Scan for the cell matching the given text and deliver its [X, Y] coordinate at center. 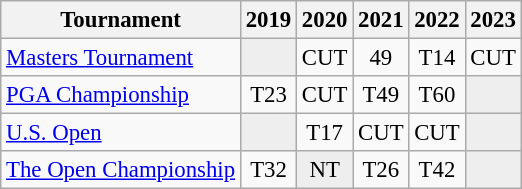
T14 [437, 58]
49 [381, 58]
T26 [381, 170]
2019 [268, 20]
Tournament [121, 20]
U.S. Open [121, 133]
T42 [437, 170]
T49 [381, 95]
2021 [381, 20]
2020 [325, 20]
2023 [493, 20]
PGA Championship [121, 95]
NT [325, 170]
Masters Tournament [121, 58]
2022 [437, 20]
T60 [437, 95]
The Open Championship [121, 170]
T32 [268, 170]
T23 [268, 95]
T17 [325, 133]
